Return the [X, Y] coordinate for the center point of the cell that contains the specified text.  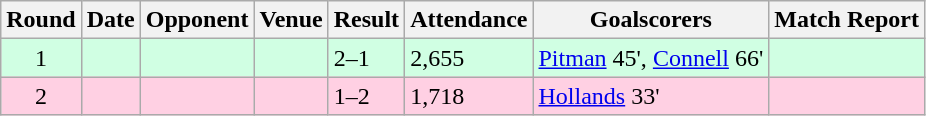
Hollands 33' [651, 96]
Pitman 45', Connell 66' [651, 58]
Round [41, 20]
Match Report [847, 20]
1–2 [366, 96]
Goalscorers [651, 20]
Opponent [197, 20]
2,655 [469, 58]
1,718 [469, 96]
2–1 [366, 58]
Date [110, 20]
Venue [291, 20]
Result [366, 20]
Attendance [469, 20]
1 [41, 58]
2 [41, 96]
